Return the [x, y] coordinate for the center point of the cell that contains the specified text.  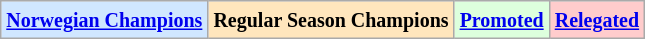
Promoted [502, 20]
Regular Season Champions [331, 20]
Relegated [596, 20]
Norwegian Champions [104, 20]
